Capture the cell that displays the provided text and extract its (X, Y) central coordinate. 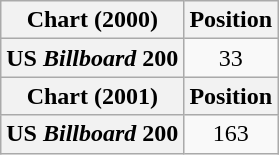
Chart (2000) (92, 20)
Chart (2001) (92, 96)
163 (231, 134)
33 (231, 58)
